Determine the (x, y) coordinate at the center of the cell enclosing the given text.  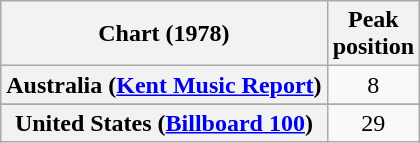
29 (373, 123)
Australia (Kent Music Report) (164, 85)
8 (373, 85)
Peakposition (373, 34)
United States (Billboard 100) (164, 123)
Chart (1978) (164, 34)
